Search for the cell housing the specified text and yield its [x, y] center coordinate. 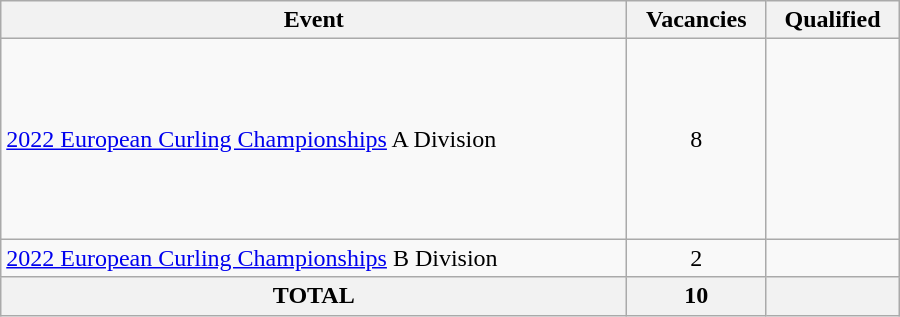
2 [696, 258]
2022 European Curling Championships B Division [314, 258]
2022 European Curling Championships A Division [314, 139]
10 [696, 296]
Vacancies [696, 20]
Event [314, 20]
8 [696, 139]
Qualified [832, 20]
TOTAL [314, 296]
